Return [x, y] of the center of cell containing provided text 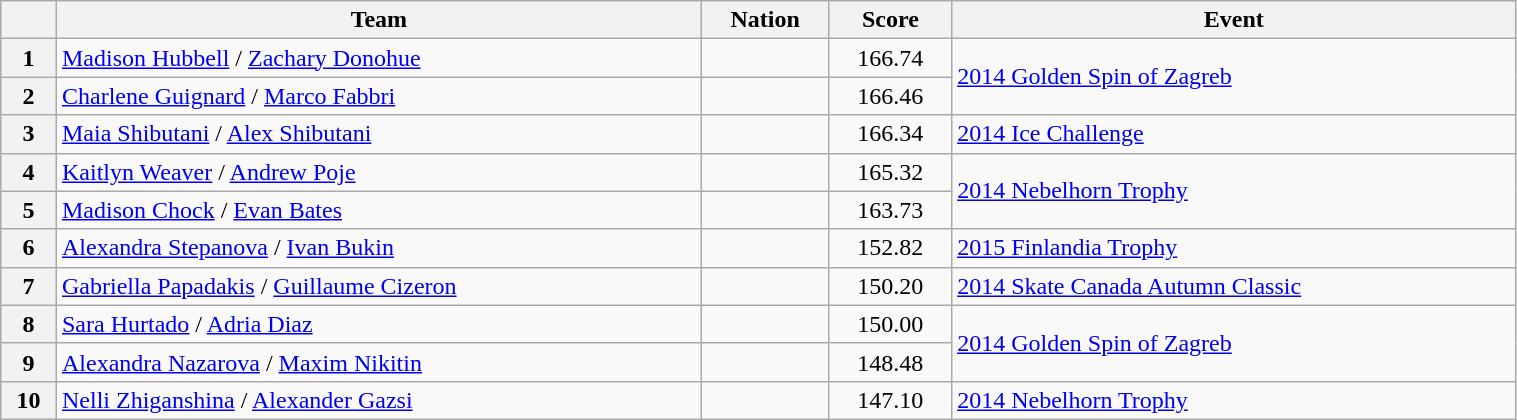
163.73 [890, 210]
8 [29, 324]
150.20 [890, 286]
147.10 [890, 400]
Score [890, 20]
Alexandra Stepanova / Ivan Bukin [378, 248]
5 [29, 210]
Event [1234, 20]
Gabriella Papadakis / Guillaume Cizeron [378, 286]
10 [29, 400]
Team [378, 20]
2014 Ice Challenge [1234, 134]
9 [29, 362]
Maia Shibutani / Alex Shibutani [378, 134]
166.74 [890, 58]
Nelli Zhiganshina / Alexander Gazsi [378, 400]
3 [29, 134]
2015 Finlandia Trophy [1234, 248]
165.32 [890, 172]
Madison Hubbell / Zachary Donohue [378, 58]
2 [29, 96]
Alexandra Nazarova / Maxim Nikitin [378, 362]
Sara Hurtado / Adria Diaz [378, 324]
150.00 [890, 324]
166.46 [890, 96]
152.82 [890, 248]
Kaitlyn Weaver / Andrew Poje [378, 172]
148.48 [890, 362]
2014 Skate Canada Autumn Classic [1234, 286]
7 [29, 286]
Charlene Guignard / Marco Fabbri [378, 96]
1 [29, 58]
Nation [765, 20]
Madison Chock / Evan Bates [378, 210]
166.34 [890, 134]
4 [29, 172]
6 [29, 248]
